Detect which cell encompasses the target text, then output its (x, y) center coordinate. 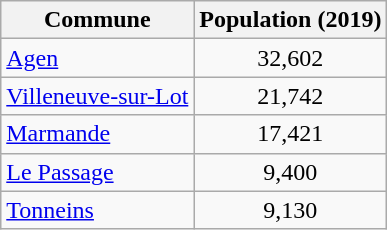
Le Passage (98, 172)
Marmande (98, 134)
Commune (98, 20)
Villeneuve-sur-Lot (98, 96)
Agen (98, 58)
9,400 (290, 172)
17,421 (290, 134)
9,130 (290, 210)
Tonneins (98, 210)
21,742 (290, 96)
32,602 (290, 58)
Population (2019) (290, 20)
